Determine the (x, y) coordinate at the center of the cell enclosing the given text.  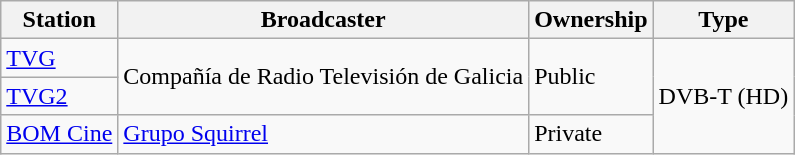
Private (591, 134)
BOM Cine (60, 134)
Broadcaster (324, 20)
TVG2 (60, 96)
TVG (60, 58)
Grupo Squirrel (324, 134)
Type (724, 20)
Station (60, 20)
Ownership (591, 20)
Compañía de Radio Televisión de Galicia (324, 77)
DVB-T (HD) (724, 96)
Public (591, 77)
